Return the (x, y) coordinate for the center point of the cell that contains the specified text.  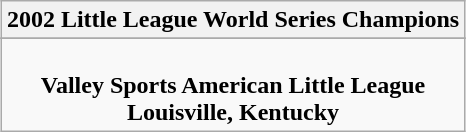
2002 Little League World Series Champions (232, 20)
Valley Sports American Little LeagueLouisville, Kentucky (232, 85)
